Capture the cell that displays the provided text and extract its [x, y] central coordinate. 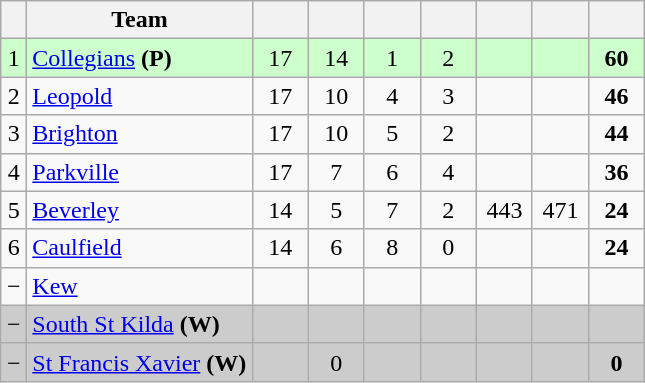
Beverley [140, 210]
471 [560, 210]
Parkville [140, 172]
St Francis Xavier (W) [140, 362]
Brighton [140, 134]
46 [617, 96]
Kew [140, 286]
Caulfield [140, 248]
Team [140, 20]
South St Kilda (W) [140, 324]
Leopold [140, 96]
44 [617, 134]
36 [617, 172]
443 [504, 210]
Collegians (P) [140, 58]
60 [617, 58]
8 [392, 248]
